Locate the cell with the specified text and output its (X, Y) center coordinate. 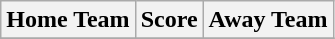
Home Team (68, 20)
Score (169, 20)
Away Team (268, 20)
